Locate the cell with the specified text and output its [x, y] center coordinate. 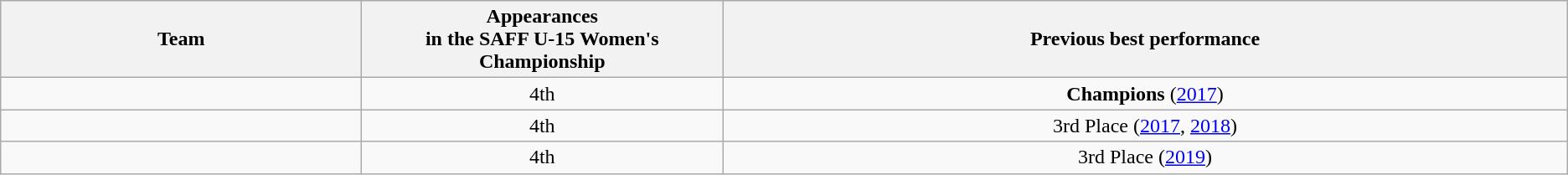
Team [181, 39]
3rd Place (2019) [1145, 157]
3rd Place (2017, 2018) [1145, 126]
Champions (2017) [1145, 94]
Previous best performance [1145, 39]
Appearances in the SAFF U-15 Women's Championship [543, 39]
